Search for the cell housing the specified text and yield its (x, y) center coordinate. 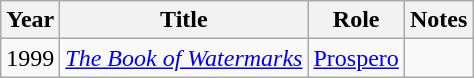
Prospero (356, 58)
Year (30, 20)
The Book of Watermarks (184, 58)
Role (356, 20)
1999 (30, 58)
Title (184, 20)
Notes (438, 20)
